Return the (x, y) coordinate for the center point of the cell that contains the specified text.  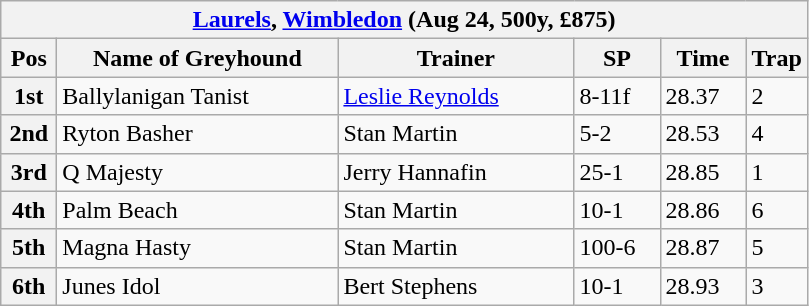
Leslie Reynolds (456, 96)
Trap (776, 58)
Pos (29, 58)
Q Majesty (198, 172)
Ballylanigan Tanist (198, 96)
Junes Idol (198, 286)
5-2 (617, 134)
100-6 (617, 248)
Laurels, Wimbledon (Aug 24, 500y, £875) (404, 20)
4 (776, 134)
2nd (29, 134)
Trainer (456, 58)
28.87 (703, 248)
Time (703, 58)
Palm Beach (198, 210)
4th (29, 210)
1 (776, 172)
8-11f (617, 96)
Ryton Basher (198, 134)
SP (617, 58)
Jerry Hannafin (456, 172)
28.53 (703, 134)
28.85 (703, 172)
1st (29, 96)
5 (776, 248)
28.37 (703, 96)
2 (776, 96)
5th (29, 248)
Bert Stephens (456, 286)
28.93 (703, 286)
Magna Hasty (198, 248)
6th (29, 286)
3 (776, 286)
3rd (29, 172)
Name of Greyhound (198, 58)
25-1 (617, 172)
6 (776, 210)
28.86 (703, 210)
